Locate the cell with the specified text and output its (X, Y) center coordinate. 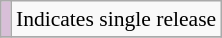
Indicates single release (116, 19)
